Return the [X, Y] coordinate for the center point of the cell that contains the specified text.  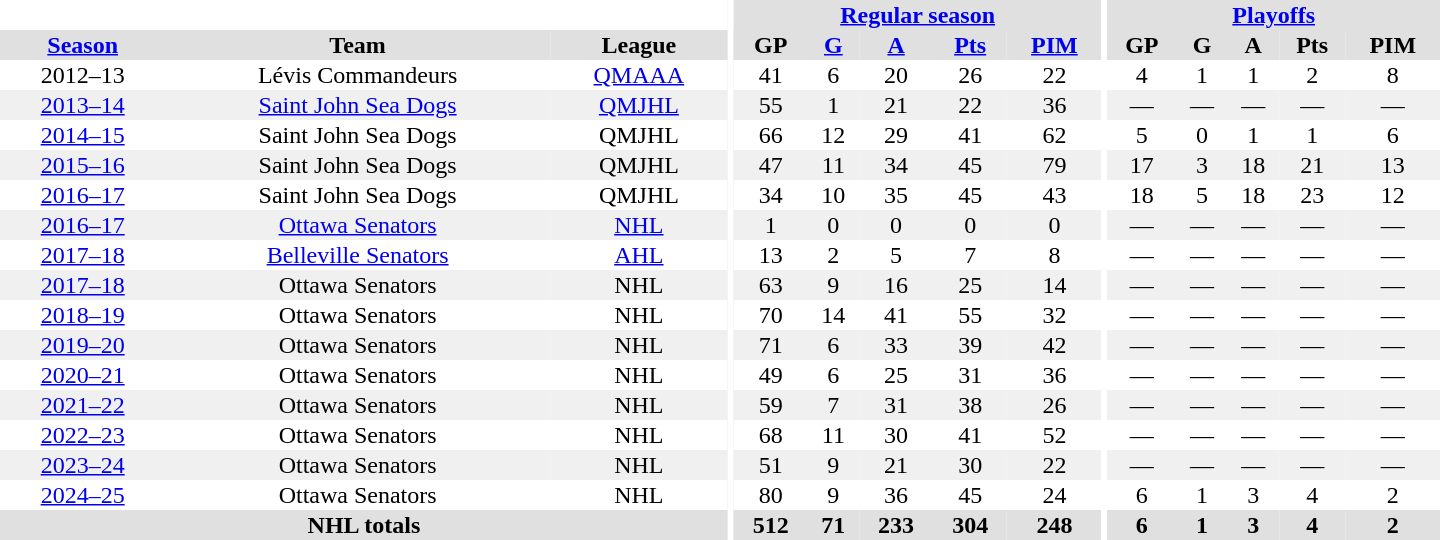
80 [771, 495]
29 [896, 135]
63 [771, 285]
248 [1054, 525]
Playoffs [1274, 15]
2020–21 [82, 375]
2013–14 [82, 105]
35 [896, 195]
10 [834, 195]
16 [896, 285]
49 [771, 375]
47 [771, 165]
League [639, 45]
51 [771, 465]
52 [1054, 435]
Season [82, 45]
NHL totals [364, 525]
66 [771, 135]
70 [771, 315]
17 [1142, 165]
59 [771, 405]
233 [896, 525]
304 [970, 525]
42 [1054, 345]
2019–20 [82, 345]
43 [1054, 195]
79 [1054, 165]
20 [896, 75]
2023–24 [82, 465]
68 [771, 435]
Lévis Commandeurs [358, 75]
QMAAA [639, 75]
38 [970, 405]
2018–19 [82, 315]
39 [970, 345]
AHL [639, 255]
512 [771, 525]
32 [1054, 315]
Belleville Senators [358, 255]
2014–15 [82, 135]
2024–25 [82, 495]
24 [1054, 495]
2012–13 [82, 75]
Team [358, 45]
33 [896, 345]
Regular season [918, 15]
2015–16 [82, 165]
2022–23 [82, 435]
62 [1054, 135]
2021–22 [82, 405]
23 [1312, 195]
